Detect which cell encompasses the target text, then output its (x, y) center coordinate. 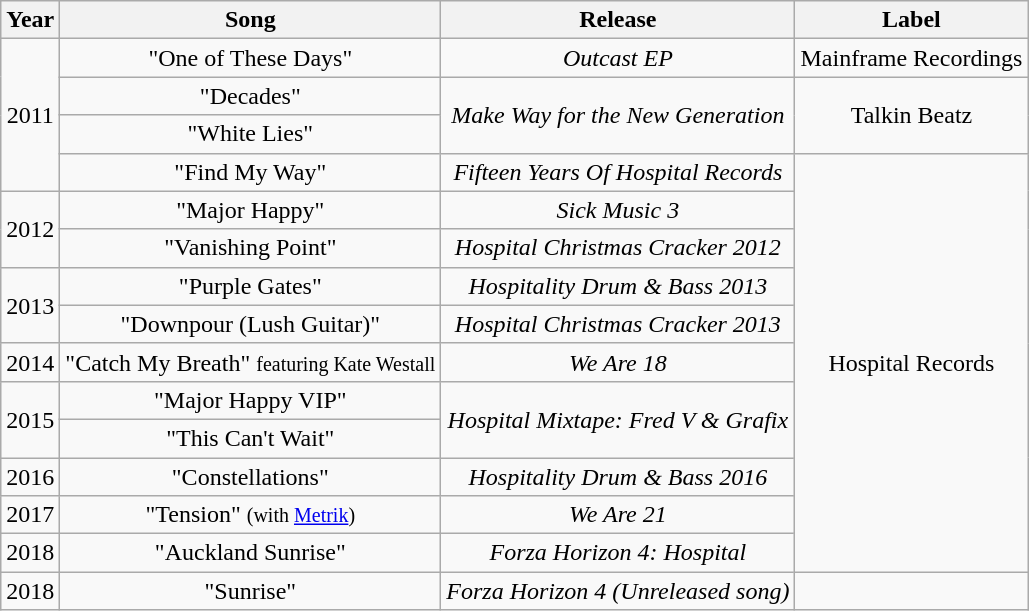
2014 (30, 362)
Hospital Mixtape: Fred V & Grafix (618, 419)
Hospital Christmas Cracker 2012 (618, 248)
"Vanishing Point" (250, 248)
Hospital Christmas Cracker 2013 (618, 324)
2012 (30, 229)
We Are 21 (618, 515)
Talkin Beatz (912, 115)
"Major Happy" (250, 210)
Label (912, 20)
Forza Horizon 4: Hospital (618, 553)
2015 (30, 419)
"Catch My Breath" featuring Kate Westall (250, 362)
Fifteen Years Of Hospital Records (618, 172)
"Find My Way" (250, 172)
Hospital Records (912, 362)
Forza Horizon 4 (Unreleased song) (618, 591)
"Downpour (Lush Guitar)" (250, 324)
Release (618, 20)
Outcast EP (618, 58)
"This Can't Wait" (250, 438)
Hospitality Drum & Bass 2016 (618, 477)
Hospitality Drum & Bass 2013 (618, 286)
Year (30, 20)
Mainframe Recordings (912, 58)
We Are 18 (618, 362)
2017 (30, 515)
Song (250, 20)
2011 (30, 115)
"Purple Gates" (250, 286)
"Sunrise" (250, 591)
"White Lies" (250, 134)
"Major Happy VIP" (250, 400)
Make Way for the New Generation (618, 115)
"Tension" (with Metrik) (250, 515)
2013 (30, 305)
2016 (30, 477)
"Decades" (250, 96)
"Auckland Sunrise" (250, 553)
Sick Music 3 (618, 210)
"Constellations" (250, 477)
"One of These Days" (250, 58)
